Output the (X, Y) coordinate of the center of the cell containing the given text.  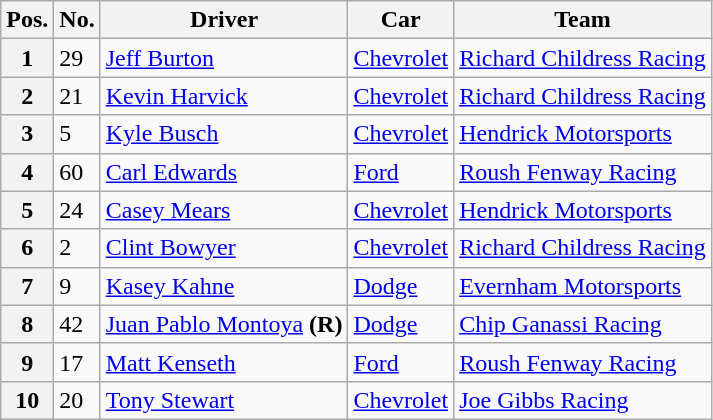
Casey Mears (224, 210)
21 (77, 96)
Team (583, 20)
Kasey Kahne (224, 286)
Kyle Busch (224, 134)
Jeff Burton (224, 58)
No. (77, 20)
Car (401, 20)
20 (77, 400)
Joe Gibbs Racing (583, 400)
10 (28, 400)
Chip Ganassi Racing (583, 324)
29 (77, 58)
Matt Kenseth (224, 362)
Evernham Motorsports (583, 286)
Tony Stewart (224, 400)
24 (77, 210)
42 (77, 324)
3 (28, 134)
7 (28, 286)
17 (77, 362)
4 (28, 172)
Carl Edwards (224, 172)
Clint Bowyer (224, 248)
6 (28, 248)
8 (28, 324)
Kevin Harvick (224, 96)
60 (77, 172)
1 (28, 58)
Juan Pablo Montoya (R) (224, 324)
Pos. (28, 20)
Driver (224, 20)
